Capture the cell that displays the provided text and extract its (x, y) central coordinate. 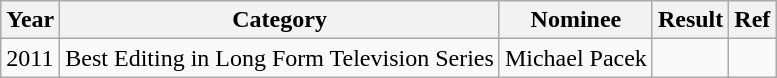
Nominee (576, 20)
Best Editing in Long Form Television Series (280, 58)
2011 (30, 58)
Year (30, 20)
Michael Pacek (576, 58)
Result (690, 20)
Ref (752, 20)
Category (280, 20)
